Identify which cell holds the provided text, then report its [x, y] central coordinate. 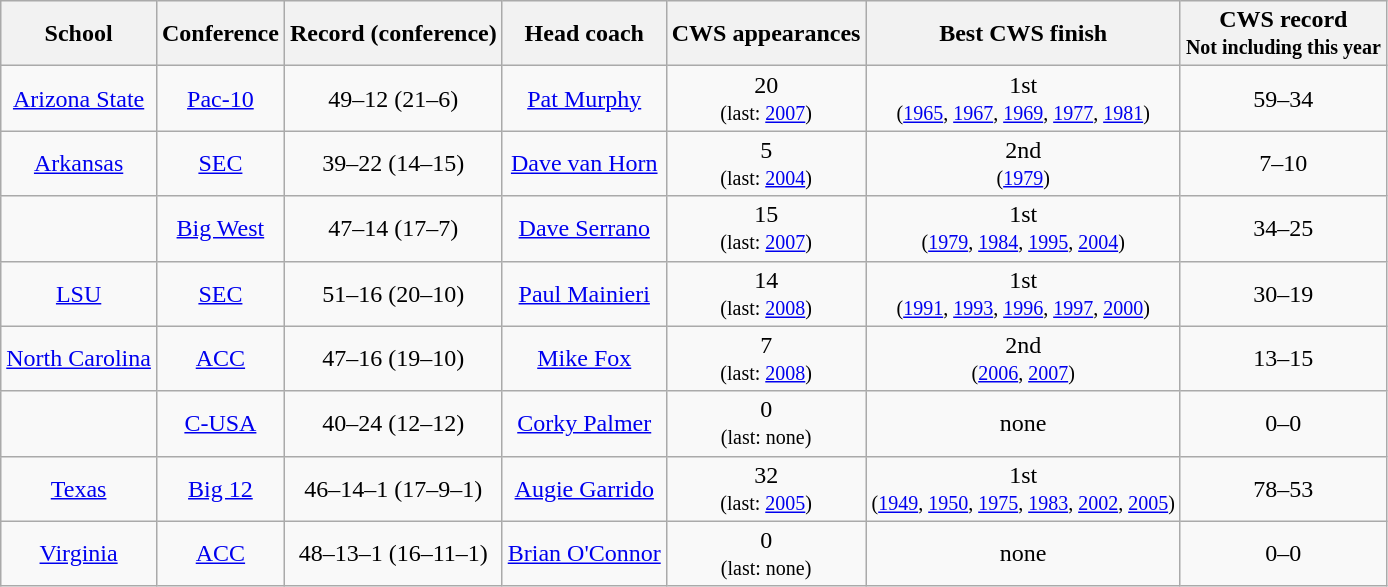
School [79, 34]
7(last: 2008) [766, 358]
48–13–1 (16–11–1) [393, 554]
1st(1991, 1993, 1996, 1997, 2000) [1023, 294]
1st (1965, 1967, 1969, 1977, 1981) [1023, 98]
Big 12 [220, 488]
Dave Serrano [584, 228]
Pat Murphy [584, 98]
Arkansas [79, 164]
51–16 (20–10) [393, 294]
Mike Fox [584, 358]
Paul Mainieri [584, 294]
Arizona State [79, 98]
78–53 [1283, 488]
Texas [79, 488]
1st(1949, 1950, 1975, 1983, 2002, 2005) [1023, 488]
Best CWS finish [1023, 34]
47–14 (17–7) [393, 228]
Pac-10 [220, 98]
30–19 [1283, 294]
Dave van Horn [584, 164]
1st(1979, 1984, 1995, 2004) [1023, 228]
LSU [79, 294]
C-USA [220, 424]
34–25 [1283, 228]
47–16 (19–10) [393, 358]
20 (last: 2007) [766, 98]
40–24 (12–12) [393, 424]
Virginia [79, 554]
Corky Palmer [584, 424]
2nd(2006, 2007) [1023, 358]
59–34 [1283, 98]
Big West [220, 228]
13–15 [1283, 358]
2nd(1979) [1023, 164]
Head coach [584, 34]
Brian O'Connor [584, 554]
North Carolina [79, 358]
15(last: 2007) [766, 228]
7–10 [1283, 164]
Augie Garrido [584, 488]
Conference [220, 34]
14(last: 2008) [766, 294]
CWS appearances [766, 34]
Record (conference) [393, 34]
32(last: 2005) [766, 488]
5(last: 2004) [766, 164]
39–22 (14–15) [393, 164]
CWS recordNot including this year [1283, 34]
49–12 (21–6) [393, 98]
46–14–1 (17–9–1) [393, 488]
